From the cell containing the given text, extract its center point as [x, y] coordinate. 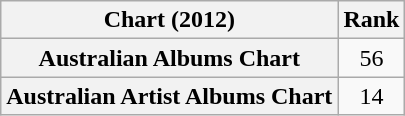
Australian Albums Chart [170, 58]
Chart (2012) [170, 20]
Australian Artist Albums Chart [170, 96]
56 [372, 58]
Rank [372, 20]
14 [372, 96]
